Search for the cell housing the specified text and yield its [X, Y] center coordinate. 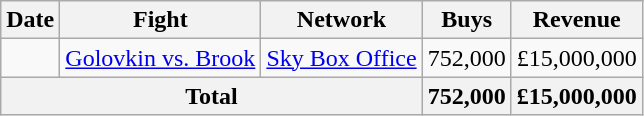
Total [212, 96]
Buys [466, 20]
Sky Box Office [342, 58]
Fight [160, 20]
Golovkin vs. Brook [160, 58]
Date [30, 20]
Revenue [576, 20]
Network [342, 20]
